Output the (x, y) coordinate of the center of the cell containing the given text.  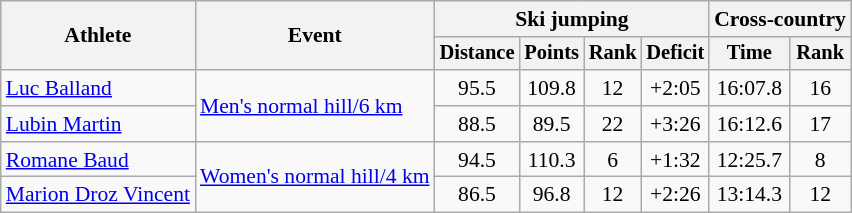
+1:32 (675, 160)
Deficit (675, 54)
+3:26 (675, 124)
88.5 (478, 124)
Romane Baud (98, 160)
Athlete (98, 36)
Ski jumping (572, 19)
Lubin Martin (98, 124)
+2:05 (675, 88)
89.5 (551, 124)
Distance (478, 54)
17 (820, 124)
Cross-country (780, 19)
6 (613, 160)
Marion Droz Vincent (98, 195)
16:12.6 (749, 124)
Men's normal hill/6 km (315, 106)
96.8 (551, 195)
12:25.7 (749, 160)
8 (820, 160)
Points (551, 54)
16:07.8 (749, 88)
110.3 (551, 160)
Luc Balland (98, 88)
86.5 (478, 195)
Event (315, 36)
109.8 (551, 88)
16 (820, 88)
95.5 (478, 88)
+2:26 (675, 195)
Time (749, 54)
13:14.3 (749, 195)
Women's normal hill/4 km (315, 178)
94.5 (478, 160)
22 (613, 124)
